Detect which cell encompasses the target text, then output its [x, y] center coordinate. 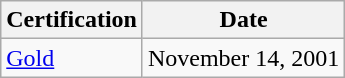
November 14, 2001 [243, 58]
Date [243, 20]
Certification [72, 20]
Gold [72, 58]
